Pinpoint the cell where the given text exists, returning its [X, Y] midpoint coordinate. 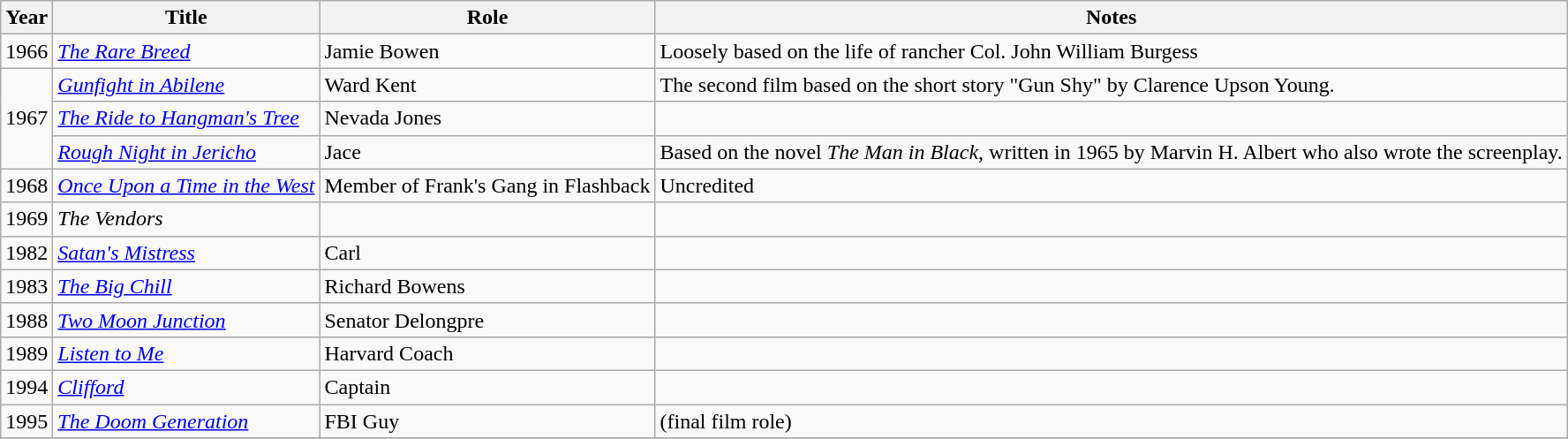
Ward Kent [487, 85]
Jace [487, 152]
The Vendors [186, 219]
Captain [487, 387]
1982 [26, 253]
1995 [26, 421]
1968 [26, 185]
The Ride to Hangman's Tree [186, 118]
Year [26, 18]
Member of Frank's Gang in Flashback [487, 185]
Two Moon Junction [186, 320]
Harvard Coach [487, 353]
Nevada Jones [487, 118]
Listen to Me [186, 353]
Clifford [186, 387]
1967 [26, 118]
Rough Night in Jericho [186, 152]
1969 [26, 219]
(final film role) [1111, 421]
Senator Delongpre [487, 320]
The Doom Generation [186, 421]
Based on the novel The Man in Black, written in 1965 by Marvin H. Albert who also wrote the screenplay. [1111, 152]
Gunfight in Abilene [186, 85]
The second film based on the short story "Gun Shy" by Clarence Upson Young. [1111, 85]
Title [186, 18]
Carl [487, 253]
1994 [26, 387]
FBI Guy [487, 421]
The Rare Breed [186, 51]
Role [487, 18]
Notes [1111, 18]
The Big Chill [186, 286]
1966 [26, 51]
Uncredited [1111, 185]
1988 [26, 320]
Once Upon a Time in the West [186, 185]
Satan's Mistress [186, 253]
1989 [26, 353]
Loosely based on the life of rancher Col. John William Burgess [1111, 51]
Jamie Bowen [487, 51]
Richard Bowens [487, 286]
1983 [26, 286]
